Provide the [X, Y] coordinate of the cell's center where the given text is located.  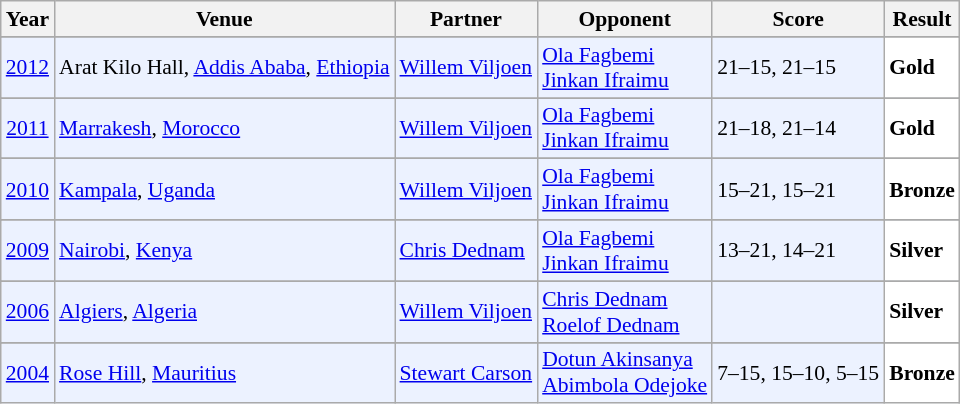
13–21, 14–21 [798, 250]
Result [922, 19]
Partner [466, 19]
Venue [224, 19]
15–21, 15–21 [798, 190]
7–15, 15–10, 5–15 [798, 372]
2012 [28, 68]
2010 [28, 190]
2004 [28, 372]
Kampala, Uganda [224, 190]
Opponent [624, 19]
Nairobi, Kenya [224, 250]
Stewart Carson [466, 372]
Chris Dednam Roelof Dednam [624, 312]
21–15, 21–15 [798, 68]
Algiers, Algeria [224, 312]
Arat Kilo Hall, Addis Ababa, Ethiopia [224, 68]
Chris Dednam [466, 250]
Year [28, 19]
Dotun Akinsanya Abimbola Odejoke [624, 372]
Score [798, 19]
Rose Hill, Mauritius [224, 372]
Marrakesh, Morocco [224, 128]
2006 [28, 312]
2009 [28, 250]
2011 [28, 128]
21–18, 21–14 [798, 128]
